For the text-containing cell, return its midpoint in (X, Y) coordinate format. 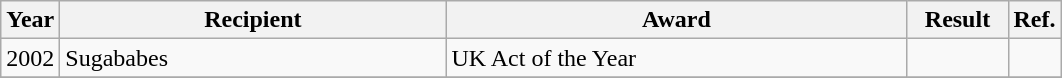
Award (676, 20)
2002 (30, 58)
Ref. (1034, 20)
Result (958, 20)
Sugababes (253, 58)
Year (30, 20)
Recipient (253, 20)
UK Act of the Year (676, 58)
